Locate the cell with the specified text and output its [x, y] center coordinate. 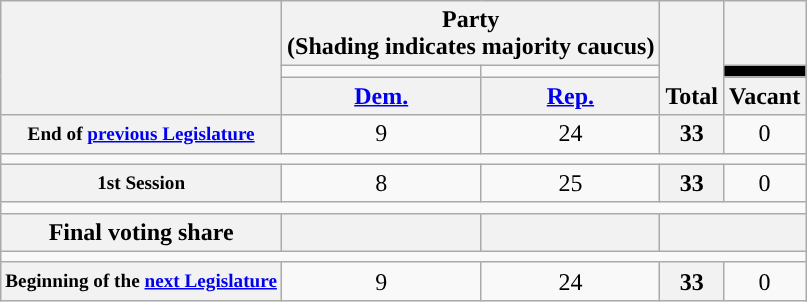
Dem. [382, 96]
Party (Shading indicates majority caucus) [471, 34]
Vacant [764, 96]
Beginning of the next Legislature [142, 281]
Total [692, 58]
Final voting share [142, 232]
End of previous Legislature [142, 134]
1st Session [142, 183]
8 [382, 183]
25 [570, 183]
Rep. [570, 96]
